Scan for the cell matching the given text and deliver its (X, Y) coordinate at center. 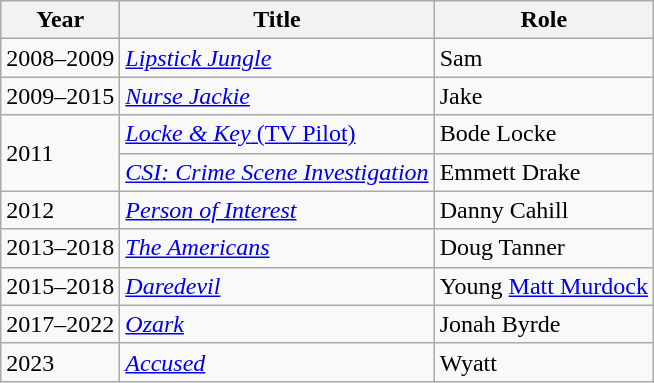
CSI: Crime Scene Investigation (277, 172)
Jonah Byrde (544, 324)
The Americans (277, 248)
Role (544, 20)
Sam (544, 58)
2017–2022 (60, 324)
Person of Interest (277, 210)
Daredevil (277, 286)
Bode Locke (544, 134)
Ozark (277, 324)
Lipstick Jungle (277, 58)
Doug Tanner (544, 248)
2008–2009 (60, 58)
2011 (60, 153)
Year (60, 20)
Danny Cahill (544, 210)
2009–2015 (60, 96)
Locke & Key (TV Pilot) (277, 134)
Title (277, 20)
Jake (544, 96)
Young Matt Murdock (544, 286)
2012 (60, 210)
2023 (60, 362)
2013–2018 (60, 248)
Emmett Drake (544, 172)
Nurse Jackie (277, 96)
Accused (277, 362)
Wyatt (544, 362)
2015–2018 (60, 286)
